Detect which cell encompasses the target text, then output its [X, Y] center coordinate. 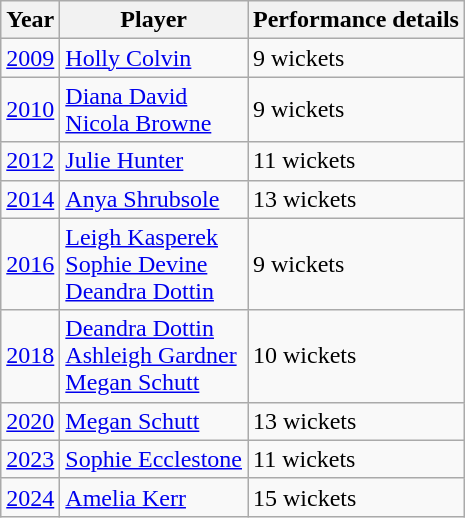
Sophie Ecclestone [154, 459]
Player [154, 20]
Performance details [356, 20]
Amelia Kerr [154, 497]
Anya Shrubsole [154, 199]
10 wickets [356, 356]
Year [30, 20]
Holly Colvin [154, 58]
2016 [30, 264]
Megan Schutt [154, 421]
Diana David Nicola Browne [154, 110]
2010 [30, 110]
2012 [30, 161]
2023 [30, 459]
2020 [30, 421]
Deandra Dottin Ashleigh Gardner Megan Schutt [154, 356]
2014 [30, 199]
2018 [30, 356]
15 wickets [356, 497]
2009 [30, 58]
2024 [30, 497]
Julie Hunter [154, 161]
Leigh Kasperek Sophie Devine Deandra Dottin [154, 264]
